Find where the given text appears and provide that cell's center as [X, Y] coordinate. 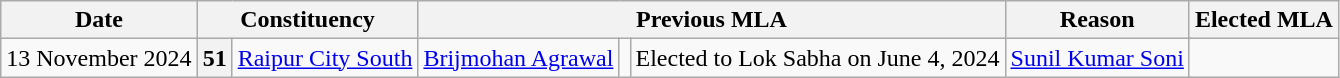
Raipur City South [325, 58]
Constituency [308, 20]
Date [99, 20]
Elected MLA [1264, 20]
Brijmohan Agrawal [518, 58]
13 November 2024 [99, 58]
Sunil Kumar Soni [1097, 58]
Elected to Lok Sabha on June 4, 2024 [818, 58]
Previous MLA [712, 20]
51 [214, 58]
Reason [1097, 20]
